For the text-containing cell, return its midpoint in (X, Y) coordinate format. 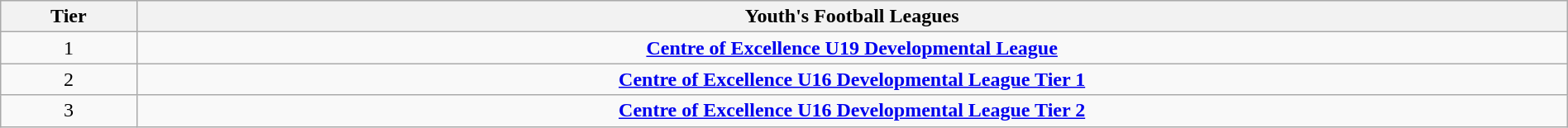
Centre of Excellence U16 Developmental League Tier 1 (852, 79)
3 (69, 111)
Centre of Excellence U19 Developmental League (852, 48)
1 (69, 48)
Youth's Football Leagues (852, 17)
2 (69, 79)
Centre of Excellence U16 Developmental League Tier 2 (852, 111)
Tier (69, 17)
